Detect which cell encompasses the target text, then output its [x, y] center coordinate. 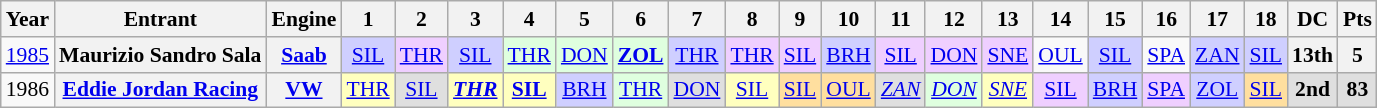
3 [476, 19]
Saab [304, 55]
7 [696, 19]
16 [1166, 19]
10 [848, 19]
13th [1312, 55]
Eddie Jordan Racing [160, 90]
11 [901, 19]
Year [28, 19]
6 [641, 19]
Maurizio Sandro Sala [160, 55]
1985 [28, 55]
14 [1060, 19]
Entrant [160, 19]
17 [1217, 19]
9 [800, 19]
DC [1312, 19]
1986 [28, 90]
Engine [304, 19]
2 [422, 19]
15 [1116, 19]
VW [304, 90]
8 [752, 19]
83 [1358, 90]
12 [954, 19]
13 [1008, 19]
2nd [1312, 90]
4 [530, 19]
1 [368, 19]
18 [1266, 19]
Pts [1358, 19]
